Detect which cell encompasses the target text, then output its [X, Y] center coordinate. 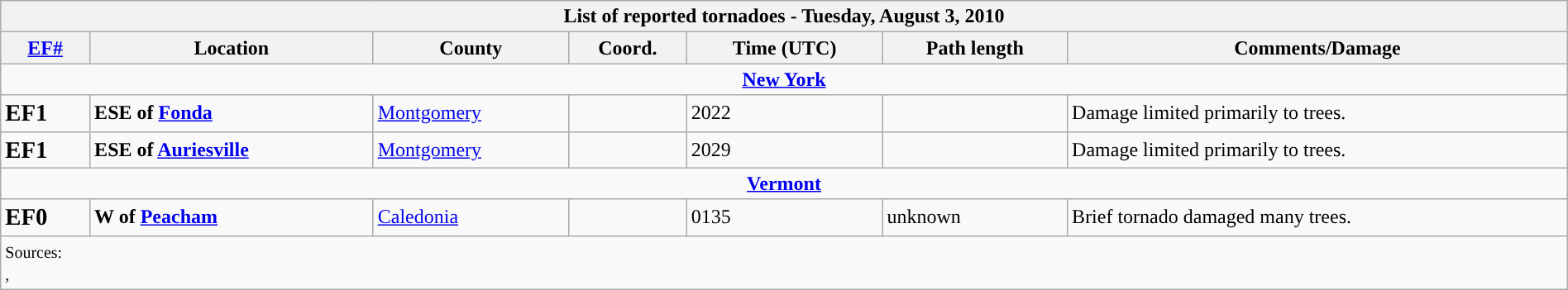
Time (UTC) [784, 48]
County [471, 48]
0135 [784, 217]
ESE of Auriesville [232, 150]
unknown [975, 217]
New York [784, 79]
List of reported tornadoes - Tuesday, August 3, 2010 [784, 17]
Path length [975, 48]
Comments/Damage [1318, 48]
ESE of Fonda [232, 113]
2029 [784, 150]
Sources:, [784, 263]
2022 [784, 113]
EF0 [45, 217]
Location [232, 48]
EF# [45, 48]
Brief tornado damaged many trees. [1318, 217]
Vermont [784, 183]
Caledonia [471, 217]
W of Peacham [232, 217]
Coord. [627, 48]
